Detect which cell encompasses the target text, then output its [X, Y] center coordinate. 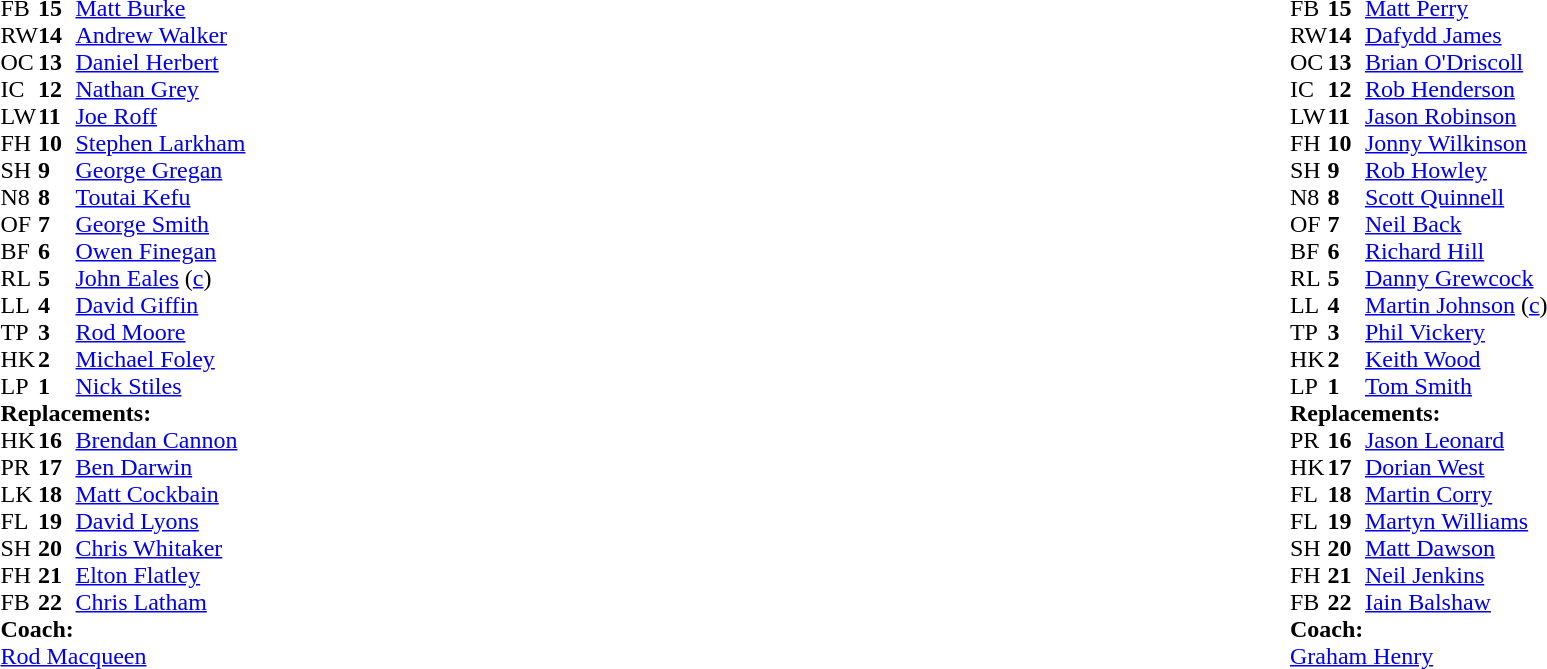
Andrew Walker [161, 36]
Nathan Grey [161, 90]
Michael Foley [161, 360]
Elton Flatley [161, 576]
LK [19, 494]
Matt Cockbain [161, 494]
Rod Moore [161, 332]
John Eales (c) [161, 278]
Toutai Kefu [161, 198]
Replacements: [122, 414]
Brendan Cannon [161, 440]
George Smith [161, 224]
David Lyons [161, 522]
Ben Darwin [161, 468]
David Giffin [161, 306]
Stephen Larkham [161, 144]
Rod Macqueen [122, 656]
Coach: [122, 630]
Joe Roff [161, 116]
George Gregan [161, 170]
Chris Whitaker [161, 548]
Daniel Herbert [161, 62]
Owen Finegan [161, 252]
Chris Latham [161, 602]
Nick Stiles [161, 386]
